From the cell containing the given text, extract its center point as (X, Y) coordinate. 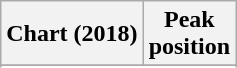
Peak position (189, 34)
Chart (2018) (72, 34)
